From the cell containing the given text, extract its center point as [x, y] coordinate. 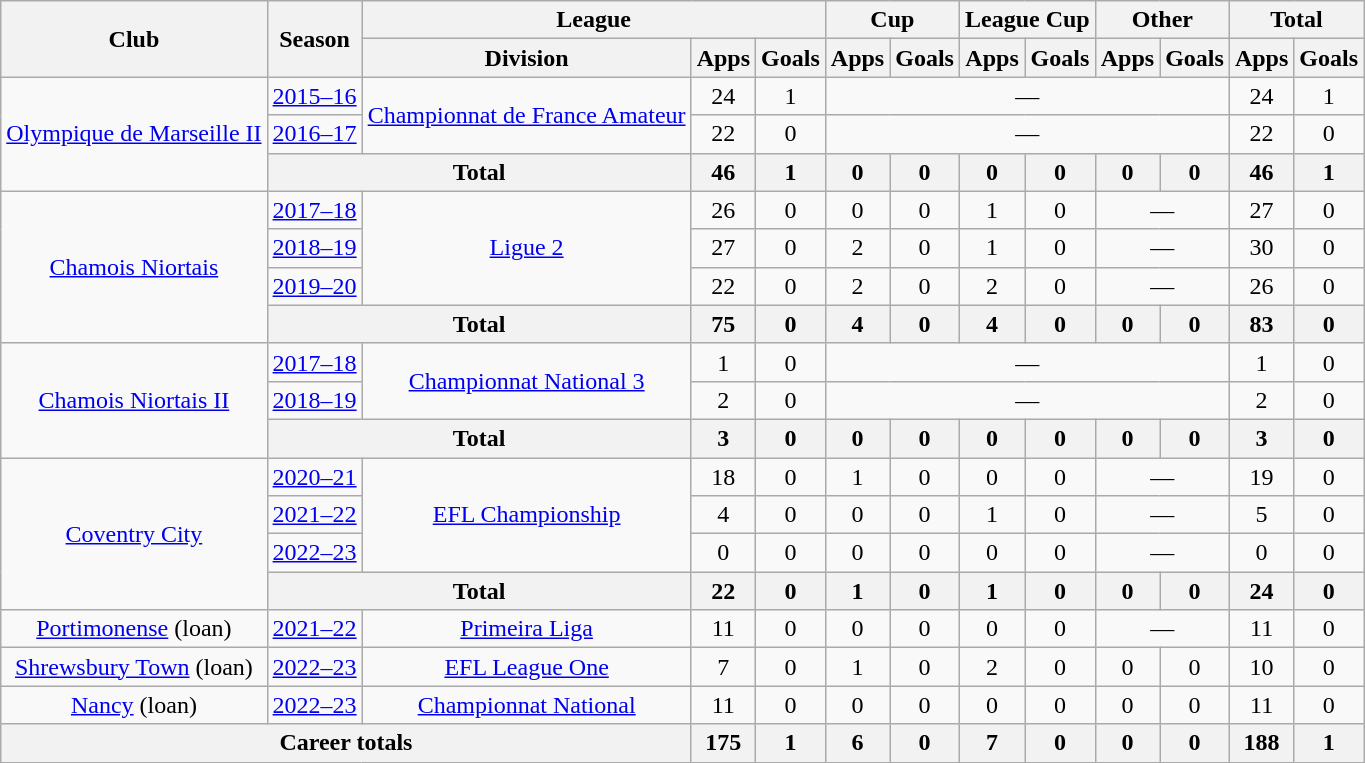
5 [1261, 515]
Cup [892, 20]
Championnat de France Amateur [526, 115]
Olympique de Marseille II [134, 134]
30 [1261, 248]
EFL League One [526, 667]
Nancy (loan) [134, 705]
175 [723, 743]
2019–20 [314, 286]
2020–21 [314, 477]
18 [723, 477]
Championnat National [526, 705]
Chamois Niortais [134, 267]
Coventry City [134, 534]
19 [1261, 477]
10 [1261, 667]
Club [134, 39]
Primeira Liga [526, 629]
Career totals [346, 743]
League Cup [1027, 20]
Portimonense (loan) [134, 629]
League [594, 20]
75 [723, 324]
Season [314, 39]
Ligue 2 [526, 248]
83 [1261, 324]
Chamois Niortais II [134, 400]
EFL Championship [526, 515]
Division [526, 58]
188 [1261, 743]
2016–17 [314, 134]
6 [857, 743]
Other [1162, 20]
Shrewsbury Town (loan) [134, 667]
2015–16 [314, 96]
Championnat National 3 [526, 381]
